Return (X, Y) of the center of cell containing provided text 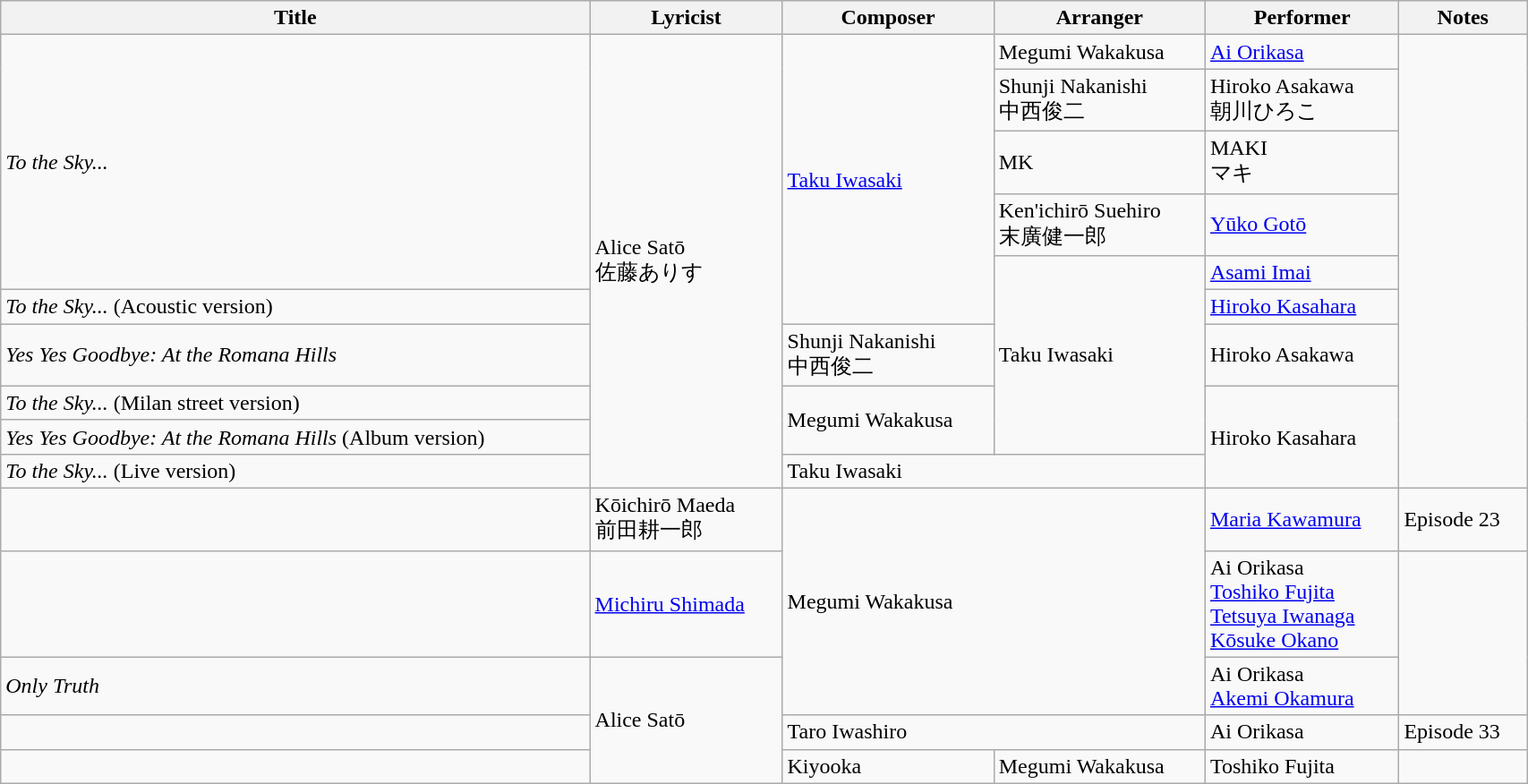
To the Sky... (Live version) (295, 471)
Arranger (1099, 18)
Asami Imai (1302, 273)
Alice Satō佐藤ありす (686, 261)
Performer (1302, 18)
Episode 23 (1463, 519)
To the Sky... (295, 163)
Notes (1463, 18)
Alice Satō (686, 720)
Episode 33 (1463, 732)
Kōichirō Maeda前田耕一郎 (686, 519)
Maria Kawamura (1302, 519)
Only Truth (295, 686)
Yūko Gotō (1302, 225)
Yes Yes Goodbye: At the Romana Hills (295, 355)
Hiroko Asakawa (1302, 355)
Kiyooka (888, 766)
To the Sky... (Milan street version) (295, 403)
MK (1099, 162)
Title (295, 18)
To the Sky... (Acoustic version) (295, 307)
Ken'ichirō Suehiro末廣健一郎 (1099, 225)
MAKIマキ (1302, 162)
Yes Yes Goodbye: At the Romana Hills (Album version) (295, 437)
Lyricist (686, 18)
Ai OrikasaToshiko FujitaTetsuya IwanagaKōsuke Okano (1302, 603)
Toshiko Fujita (1302, 766)
Taro Iwashiro (994, 732)
Hiroko Asakawa朝川ひろこ (1302, 100)
Composer (888, 18)
Michiru Shimada (686, 603)
Ai OrikasaAkemi Okamura (1302, 686)
